Pinpoint the cell where the given text exists, returning its (X, Y) midpoint coordinate. 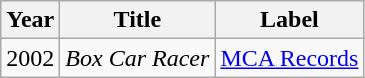
Label (290, 20)
Title (138, 20)
2002 (30, 58)
Box Car Racer (138, 58)
MCA Records (290, 58)
Year (30, 20)
